Pinpoint the cell where the given text exists, returning its (x, y) midpoint coordinate. 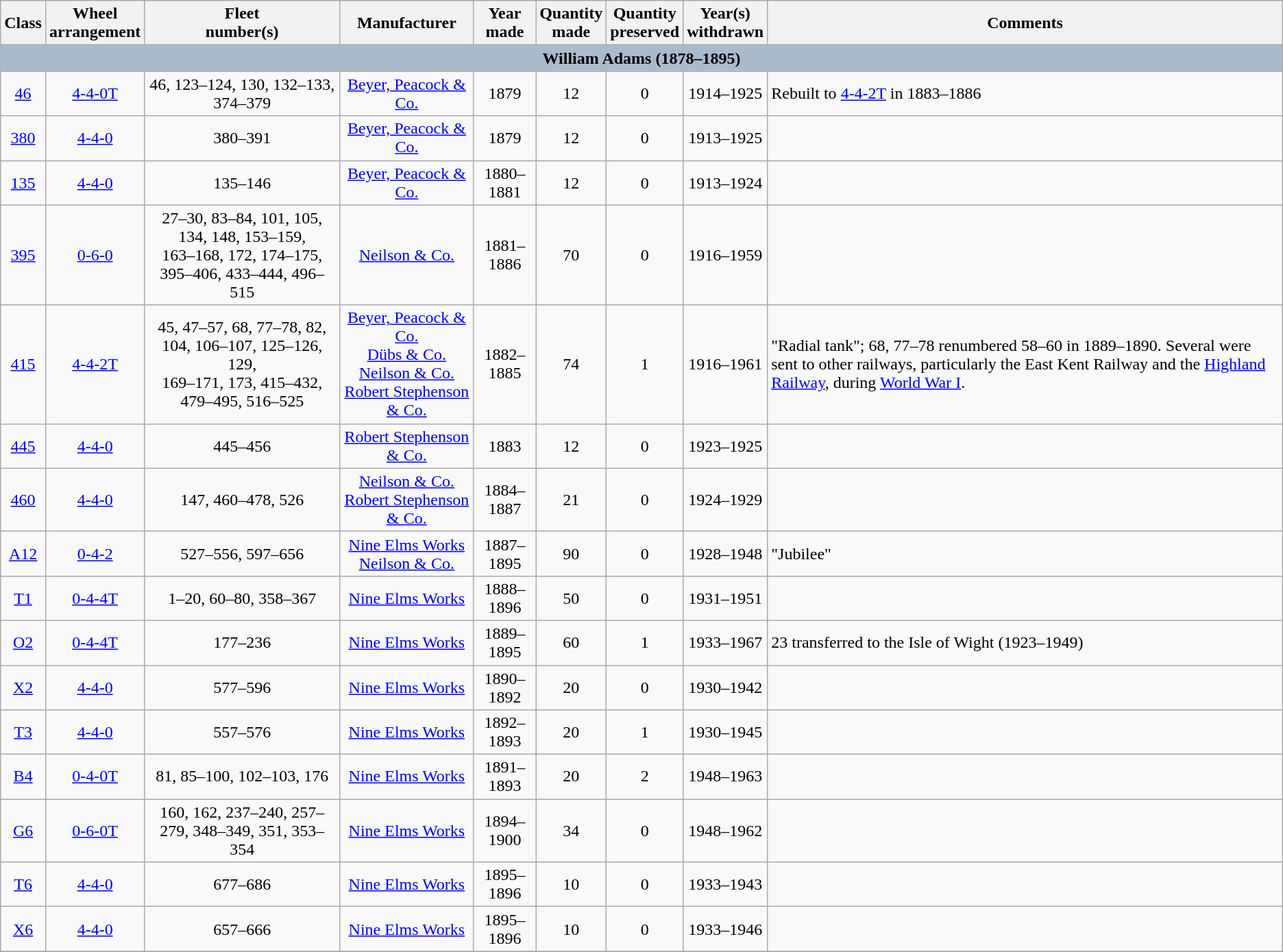
1933–1946 (725, 929)
1916–1961 (725, 365)
135 (23, 182)
45, 47–57, 68, 77–78, 82, 104, 106–107, 125–126, 129,169–171, 173, 415–432, 479–495, 516–525 (243, 365)
4-4-2T (95, 365)
445–456 (243, 446)
60 (572, 643)
1931–1951 (725, 598)
1930–1945 (725, 732)
0-6-0 (95, 255)
1930–1942 (725, 687)
X6 (23, 929)
1948–1962 (725, 831)
21 (572, 500)
445 (23, 446)
1933–1967 (725, 643)
T1 (23, 598)
Rebuilt to 4-4-2T in 1883–1886 (1025, 93)
1883 (504, 446)
1894–1900 (504, 831)
50 (572, 598)
1913–1925 (725, 138)
2 (645, 777)
1891–1893 (504, 777)
1892–1893 (504, 732)
46 (23, 93)
46, 123–124, 130, 132–133, 374–379 (243, 93)
70 (572, 255)
Fleetnumber(s) (243, 23)
34 (572, 831)
27–30, 83–84, 101, 105, 134, 148, 153–159,163–168, 172, 174–175, 395–406, 433–444, 496–515 (243, 255)
1948–1963 (725, 777)
Nine Elms WorksNeilson & Co. (407, 554)
81, 85–100, 102–103, 176 (243, 777)
Quantitymade (572, 23)
1884–1887 (504, 500)
1933–1943 (725, 884)
1890–1892 (504, 687)
1913–1924 (725, 182)
0-4-0T (95, 777)
Robert Stephenson & Co. (407, 446)
1928–1948 (725, 554)
A12 (23, 554)
4-4-0T (95, 93)
577–596 (243, 687)
160, 162, 237–240, 257–279, 348–349, 351, 353–354 (243, 831)
1889–1895 (504, 643)
1881–1886 (504, 255)
Manufacturer (407, 23)
O2 (23, 643)
74 (572, 365)
135–146 (243, 182)
380 (23, 138)
1924–1929 (725, 500)
Comments (1025, 23)
X2 (23, 687)
"Jubilee" (1025, 554)
395 (23, 255)
B4 (23, 777)
527–556, 597–656 (243, 554)
1880–1881 (504, 182)
Neilson & Co. (407, 255)
1914–1925 (725, 93)
1888–1896 (504, 598)
William Adams (1878–1895) (641, 58)
Year made (504, 23)
Quantitypreserved (645, 23)
0-6-0T (95, 831)
Wheelarrangement (95, 23)
Neilson & Co.Robert Stephenson & Co. (407, 500)
Year(s)withdrawn (725, 23)
177–236 (243, 643)
1–20, 60–80, 358–367 (243, 598)
23 transferred to the Isle of Wight (1923–1949) (1025, 643)
677–686 (243, 884)
1923–1925 (725, 446)
1887–1895 (504, 554)
1916–1959 (725, 255)
90 (572, 554)
460 (23, 500)
657–666 (243, 929)
Beyer, Peacock & Co.Dübs & Co.Neilson & Co.Robert Stephenson & Co. (407, 365)
T6 (23, 884)
Class (23, 23)
557–576 (243, 732)
1882–1885 (504, 365)
0-4-2 (95, 554)
T3 (23, 732)
G6 (23, 831)
147, 460–478, 526 (243, 500)
415 (23, 365)
380–391 (243, 138)
